Capture the cell that displays the provided text and extract its (x, y) central coordinate. 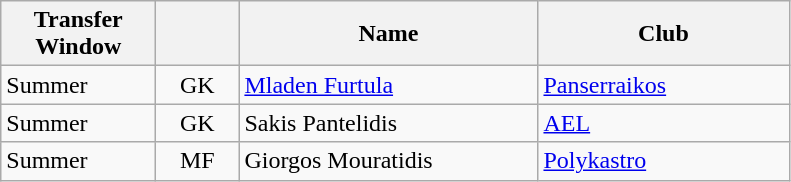
Polykastro (664, 161)
MF (198, 161)
Name (388, 34)
Giorgos Mouratidis (388, 161)
Club (664, 34)
Mladen Furtula (388, 85)
AEL (664, 123)
Transfer Window (78, 34)
Panserraikos (664, 85)
Sakis Pantelidis (388, 123)
